For the text-containing cell, return its midpoint in (X, Y) coordinate format. 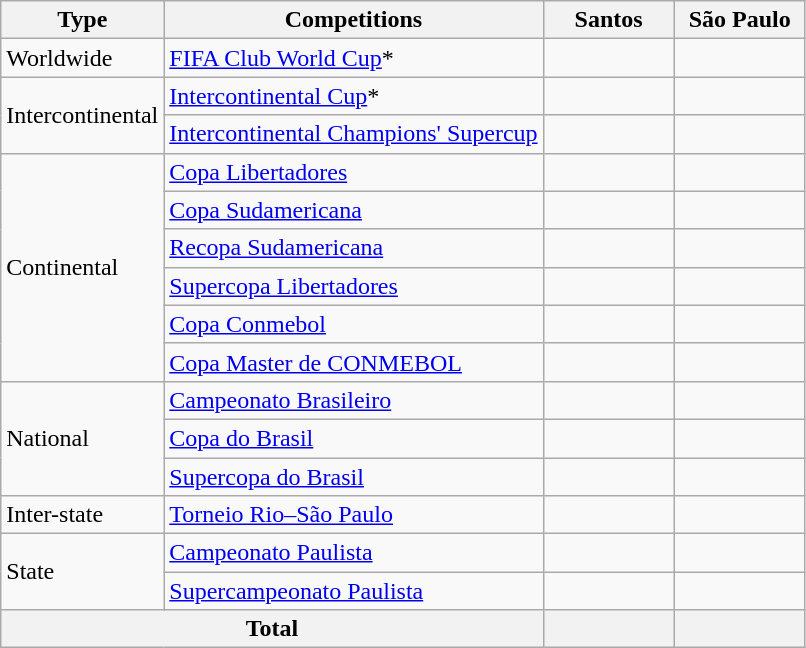
Copa Conmebol (354, 324)
Intercontinental (82, 115)
Continental (82, 267)
Torneio Rio–São Paulo (354, 515)
National (82, 438)
Intercontinental Champions' Supercup (354, 134)
State (82, 572)
Campeonato Brasileiro (354, 400)
Supercampeonato Paulista (354, 591)
Copa do Brasil (354, 438)
Total (272, 629)
Campeonato Paulista (354, 553)
Copa Sudamericana (354, 210)
Supercopa do Brasil (354, 477)
FIFA Club World Cup* (354, 58)
Copa Libertadores (354, 172)
Supercopa Libertadores (354, 286)
Recopa Sudamericana (354, 248)
Worldwide (82, 58)
Santos (608, 20)
Intercontinental Cup* (354, 96)
Copa Master de CONMEBOL (354, 362)
Type (82, 20)
Inter-state (82, 515)
São Paulo (740, 20)
Competitions (354, 20)
